Search for the cell housing the specified text and yield its [X, Y] center coordinate. 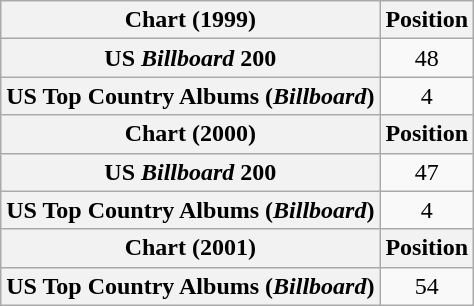
47 [427, 172]
48 [427, 58]
Chart (2000) [190, 134]
Chart (2001) [190, 248]
Chart (1999) [190, 20]
54 [427, 286]
